Pinpoint the cell where the given text exists, returning its (x, y) midpoint coordinate. 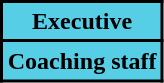
Executive (82, 22)
Coaching staff (82, 61)
